Identify which cell holds the provided text, then report its [X, Y] central coordinate. 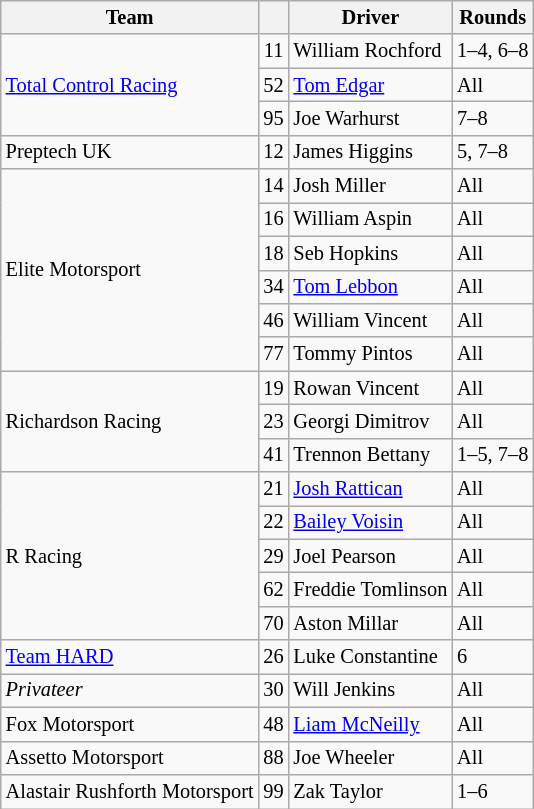
Assetto Motorsport [130, 758]
Josh Miller [371, 186]
14 [273, 186]
11 [273, 51]
22 [273, 522]
Team [130, 17]
19 [273, 388]
62 [273, 589]
James Higgins [371, 152]
23 [273, 421]
7–8 [492, 118]
Trennon Bettany [371, 455]
Joel Pearson [371, 556]
Josh Rattican [371, 489]
William Vincent [371, 320]
1–5, 7–8 [492, 455]
5, 7–8 [492, 152]
95 [273, 118]
Total Control Racing [130, 84]
Liam McNeilly [371, 724]
William Rochford [371, 51]
70 [273, 623]
21 [273, 489]
99 [273, 791]
48 [273, 724]
34 [273, 287]
6 [492, 657]
1–6 [492, 791]
52 [273, 85]
Alastair Rushforth Motorsport [130, 791]
26 [273, 657]
Joe Wheeler [371, 758]
88 [273, 758]
Driver [371, 17]
Richardson Racing [130, 422]
Tom Edgar [371, 85]
12 [273, 152]
Elite Motorsport [130, 270]
Freddie Tomlinson [371, 589]
William Aspin [371, 219]
Rounds [492, 17]
Luke Constantine [371, 657]
Preptech UK [130, 152]
30 [273, 690]
Tom Lebbon [371, 287]
Joe Warhurst [371, 118]
Will Jenkins [371, 690]
Team HARD [130, 657]
Fox Motorsport [130, 724]
16 [273, 219]
1–4, 6–8 [492, 51]
R Racing [130, 556]
Georgi Dimitrov [371, 421]
Bailey Voisin [371, 522]
Tommy Pintos [371, 354]
41 [273, 455]
Privateer [130, 690]
Rowan Vincent [371, 388]
Seb Hopkins [371, 253]
46 [273, 320]
77 [273, 354]
Aston Millar [371, 623]
29 [273, 556]
18 [273, 253]
Zak Taylor [371, 791]
